Output the (X, Y) coordinate of the center of the cell containing the given text.  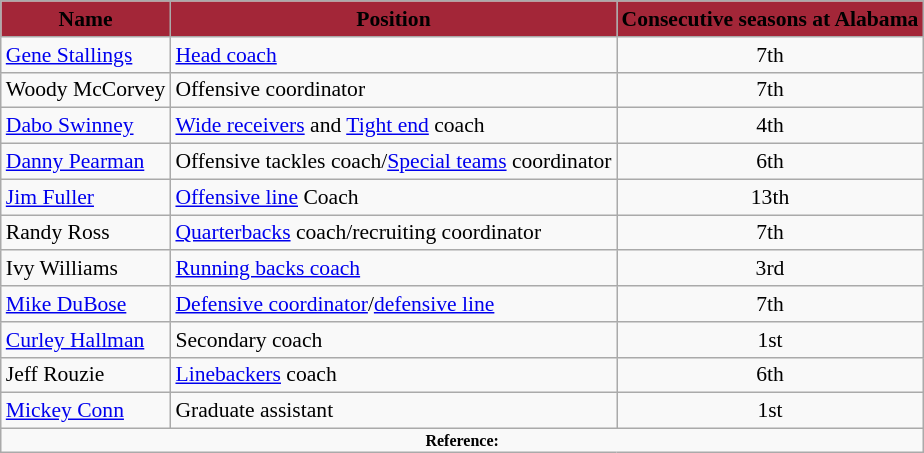
Quarterbacks coach/recruiting coordinator (393, 233)
Position (393, 19)
Offensive line Coach (393, 197)
Offensive tackles coach/Special teams coordinator (393, 162)
Offensive coordinator (393, 90)
Head coach (393, 55)
4th (770, 126)
Jim Fuller (86, 197)
Graduate assistant (393, 411)
Consecutive seasons at Alabama (770, 19)
Mike DuBose (86, 304)
Reference: (462, 441)
Danny Pearman (86, 162)
Jeff Rouzie (86, 375)
Defensive coordinator/defensive line (393, 304)
Randy Ross (86, 233)
Curley Hallman (86, 340)
Linebackers coach (393, 375)
Gene Stallings (86, 55)
Wide receivers and Tight end coach (393, 126)
Running backs coach (393, 269)
Secondary coach (393, 340)
Ivy Williams (86, 269)
Woody McCorvey (86, 90)
Name (86, 19)
Dabo Swinney (86, 126)
3rd (770, 269)
13th (770, 197)
Mickey Conn (86, 411)
